Provide the [X, Y] coordinate of the cell's center where the given text is located.  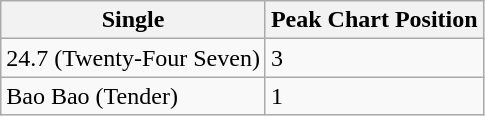
Bao Bao (Tender) [134, 96]
1 [374, 96]
Single [134, 20]
Peak Chart Position [374, 20]
3 [374, 58]
24.7 (Twenty-Four Seven) [134, 58]
